Return [X, Y] of the center of cell containing provided text 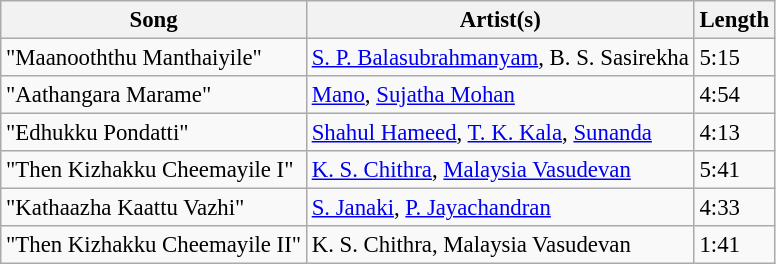
"Maanooththu Manthaiyile" [154, 58]
1:41 [734, 245]
S. P. Balasubrahmanyam, B. S. Sasirekha [500, 58]
Shahul Hameed, T. K. Kala, Sunanda [500, 133]
5:41 [734, 170]
S. Janaki, P. Jayachandran [500, 208]
"Edhukku Pondatti" [154, 133]
"Aathangara Marame" [154, 95]
Mano, Sujatha Mohan [500, 95]
4:33 [734, 208]
4:54 [734, 95]
Artist(s) [500, 20]
Length [734, 20]
"Then Kizhakku Cheemayile I" [154, 170]
"Kathaazha Kaattu Vazhi" [154, 208]
Song [154, 20]
"Then Kizhakku Cheemayile II" [154, 245]
4:13 [734, 133]
5:15 [734, 58]
